Determine the (x, y) coordinate at the center of the cell enclosing the given text.  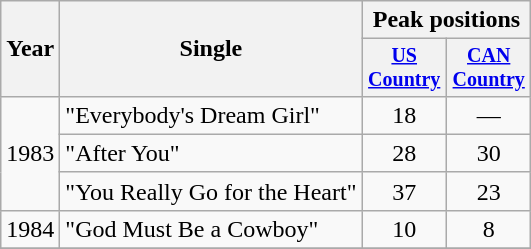
18 (404, 115)
10 (404, 229)
US Country (404, 68)
Single (211, 49)
"Everybody's Dream Girl" (211, 115)
"After You" (211, 153)
23 (488, 191)
— (488, 115)
Peak positions (446, 20)
"You Really Go for the Heart" (211, 191)
"God Must Be a Cowboy" (211, 229)
Year (30, 49)
1984 (30, 229)
1983 (30, 153)
CAN Country (488, 68)
28 (404, 153)
8 (488, 229)
37 (404, 191)
30 (488, 153)
